Locate the cell with the specified text and output its (x, y) center coordinate. 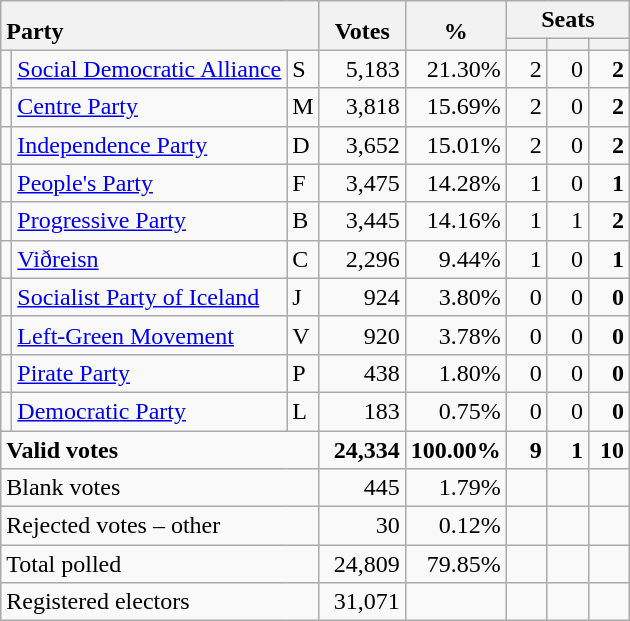
14.28% (456, 183)
Social Democratic Alliance (150, 69)
445 (362, 488)
C (303, 259)
Viðreisn (150, 259)
14.16% (456, 221)
Independence Party (150, 145)
B (303, 221)
P (303, 373)
15.01% (456, 145)
Progressive Party (150, 221)
People's Party (150, 183)
Votes (362, 26)
J (303, 297)
V (303, 335)
79.85% (456, 564)
Rejected votes – other (160, 526)
1.79% (456, 488)
21.30% (456, 69)
438 (362, 373)
183 (362, 411)
Socialist Party of Iceland (150, 297)
0.12% (456, 526)
2,296 (362, 259)
10 (608, 449)
L (303, 411)
Valid votes (160, 449)
1.80% (456, 373)
24,334 (362, 449)
15.69% (456, 107)
9.44% (456, 259)
3,475 (362, 183)
Democratic Party (150, 411)
D (303, 145)
24,809 (362, 564)
Centre Party (150, 107)
100.00% (456, 449)
M (303, 107)
Left-Green Movement (150, 335)
Seats (568, 20)
0.75% (456, 411)
3,818 (362, 107)
3.78% (456, 335)
3,445 (362, 221)
% (456, 26)
Total polled (160, 564)
920 (362, 335)
3,652 (362, 145)
5,183 (362, 69)
Blank votes (160, 488)
9 (526, 449)
Party (160, 26)
Pirate Party (150, 373)
31,071 (362, 602)
30 (362, 526)
F (303, 183)
S (303, 69)
Registered electors (160, 602)
3.80% (456, 297)
924 (362, 297)
